Find where the given text appears and provide that cell's center as [x, y] coordinate. 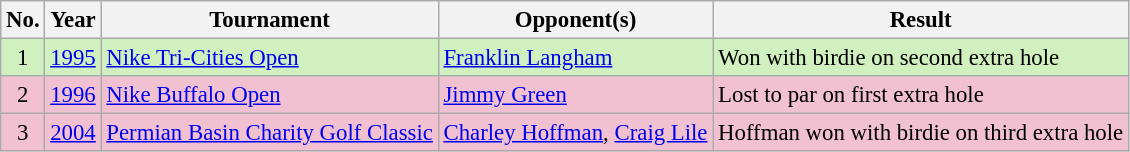
Tournament [270, 20]
2 [23, 95]
Nike Tri-Cities Open [270, 58]
No. [23, 20]
Permian Basin Charity Golf Classic [270, 133]
Opponent(s) [576, 20]
Hoffman won with birdie on third extra hole [921, 133]
Nike Buffalo Open [270, 95]
3 [23, 133]
1995 [73, 58]
1 [23, 58]
Charley Hoffman, Craig Lile [576, 133]
1996 [73, 95]
Jimmy Green [576, 95]
2004 [73, 133]
Result [921, 20]
Year [73, 20]
Franklin Langham [576, 58]
Won with birdie on second extra hole [921, 58]
Lost to par on first extra hole [921, 95]
